Return the [x, y] coordinate for the center point of the cell that contains the specified text.  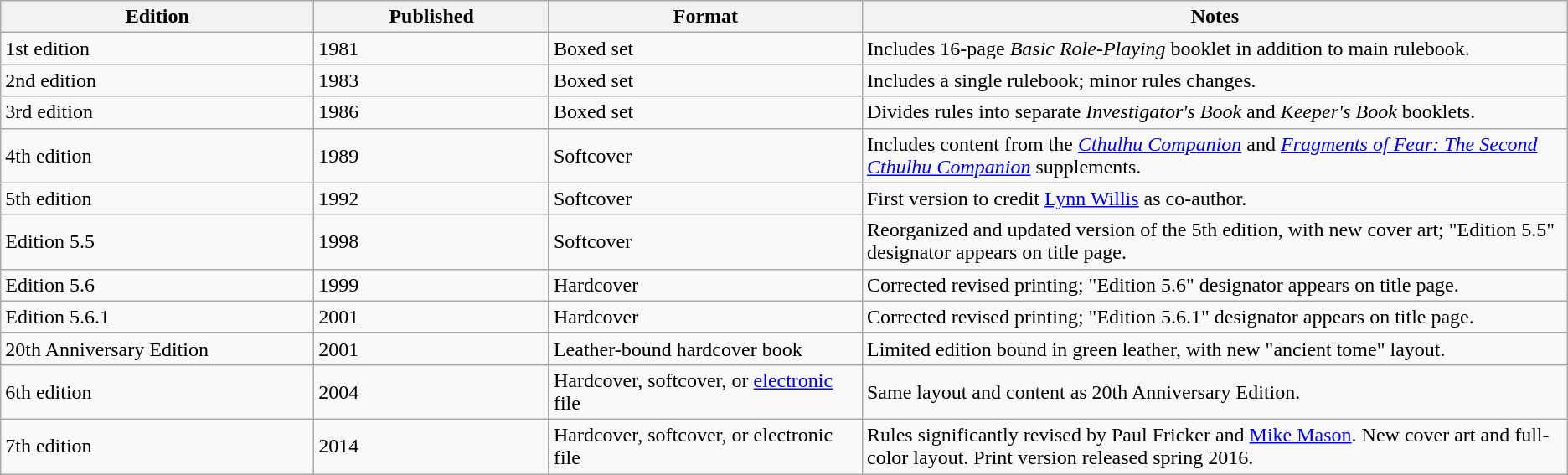
Edition 5.5 [157, 241]
Same layout and content as 20th Anniversary Edition. [1215, 392]
Includes 16-page Basic Role-Playing booklet in addition to main rulebook. [1215, 49]
1999 [432, 285]
20th Anniversary Edition [157, 349]
6th edition [157, 392]
Reorganized and updated version of the 5th edition, with new cover art; "Edition 5.5" designator appears on title page. [1215, 241]
Includes content from the Cthulhu Companion and Fragments of Fear: The Second Cthulhu Companion supplements. [1215, 156]
1998 [432, 241]
Corrected revised printing; "Edition 5.6.1" designator appears on title page. [1215, 317]
3rd edition [157, 112]
Rules significantly revised by Paul Fricker and Mike Mason. New cover art and full-color layout. Print version released spring 2016. [1215, 446]
Edition [157, 17]
1992 [432, 199]
Limited edition bound in green leather, with new "ancient tome" layout. [1215, 349]
1983 [432, 80]
1986 [432, 112]
First version to credit Lynn Willis as co-author. [1215, 199]
Divides rules into separate Investigator's Book and Keeper's Book booklets. [1215, 112]
2014 [432, 446]
Notes [1215, 17]
2004 [432, 392]
2nd edition [157, 80]
Edition 5.6 [157, 285]
5th edition [157, 199]
Includes a single rulebook; minor rules changes. [1215, 80]
Published [432, 17]
1989 [432, 156]
Edition 5.6.1 [157, 317]
1st edition [157, 49]
1981 [432, 49]
4th edition [157, 156]
7th edition [157, 446]
Corrected revised printing; "Edition 5.6" designator appears on title page. [1215, 285]
Format [705, 17]
Leather-bound hardcover book [705, 349]
